Output the (x, y) coordinate of the center of the cell containing the given text.  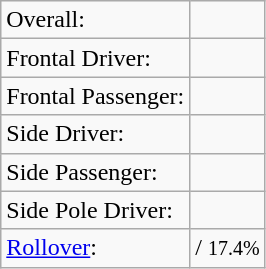
Overall: (96, 20)
Frontal Driver: (96, 58)
Side Driver: (96, 134)
Side Pole Driver: (96, 210)
Rollover: (96, 248)
Side Passenger: (96, 172)
/ 17.4% (228, 248)
Frontal Passenger: (96, 96)
